Scan for the cell matching the given text and deliver its (X, Y) coordinate at center. 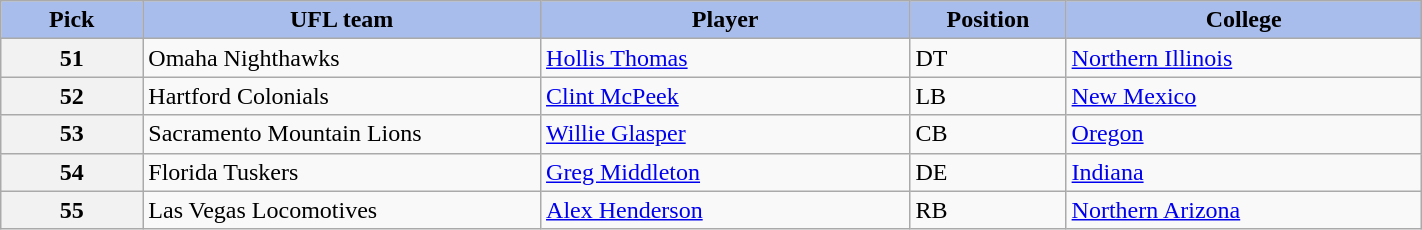
Oregon (1244, 134)
UFL team (342, 20)
RB (988, 210)
College (1244, 20)
New Mexico (1244, 96)
Pick (72, 20)
54 (72, 172)
Clint McPeek (726, 96)
Position (988, 20)
DT (988, 58)
Alex Henderson (726, 210)
DE (988, 172)
Greg Middleton (726, 172)
Omaha Nighthawks (342, 58)
Northern Illinois (1244, 58)
Indiana (1244, 172)
51 (72, 58)
Las Vegas Locomotives (342, 210)
Florida Tuskers (342, 172)
Hollis Thomas (726, 58)
55 (72, 210)
52 (72, 96)
LB (988, 96)
CB (988, 134)
53 (72, 134)
Willie Glasper (726, 134)
Sacramento Mountain Lions (342, 134)
Northern Arizona (1244, 210)
Player (726, 20)
Hartford Colonials (342, 96)
